Return the (X, Y) coordinate for the center point of the cell that contains the specified text.  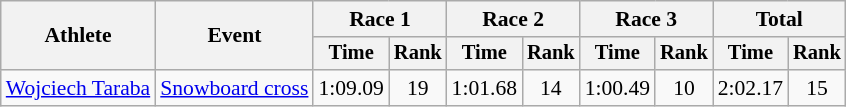
1:01.68 (484, 88)
Snowboard cross (234, 88)
1:09.09 (350, 88)
Wojciech Taraba (78, 88)
15 (817, 88)
14 (551, 88)
2:02.17 (750, 88)
Total (780, 19)
Race 2 (514, 19)
1:00.49 (618, 88)
Athlete (78, 36)
Race 3 (646, 19)
Event (234, 36)
Race 1 (380, 19)
19 (418, 88)
10 (684, 88)
